Provide the (X, Y) coordinate of the cell's center where the given text is located.  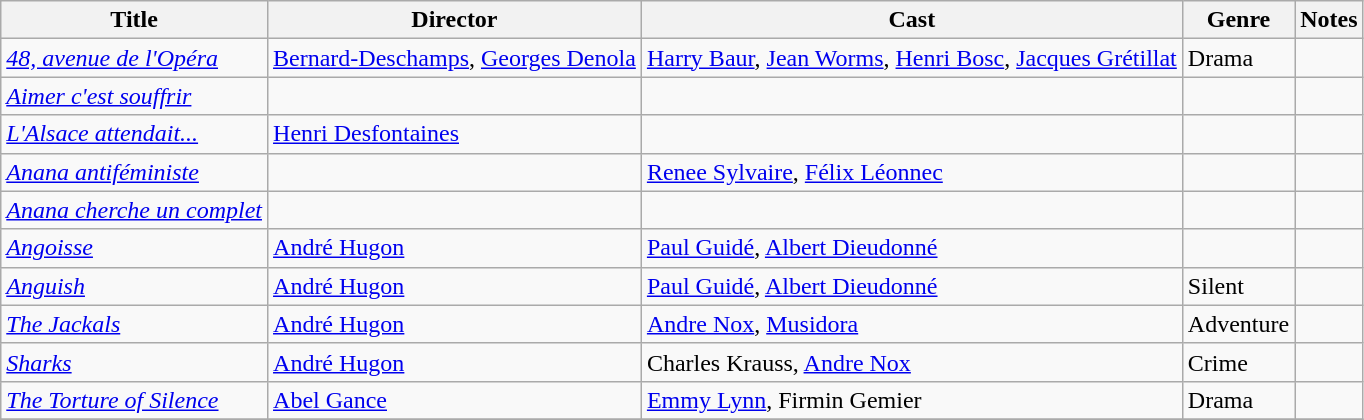
The Torture of Silence (134, 400)
Andre Nox, Musidora (912, 324)
Abel Gance (455, 400)
Cast (912, 20)
L'Alsace attendait... (134, 134)
Henri Desfontaines (455, 134)
Notes (1329, 20)
Anana antiféministe (134, 172)
48, avenue de l'Opéra (134, 58)
Charles Krauss, Andre Nox (912, 362)
Aimer c'est souffrir (134, 96)
Emmy Lynn, Firmin Gemier (912, 400)
Genre (1238, 20)
Angoisse (134, 248)
Anguish (134, 286)
Crime (1238, 362)
Harry Baur, Jean Worms, Henri Bosc, Jacques Grétillat (912, 58)
Anana cherche un complet (134, 210)
Silent (1238, 286)
Director (455, 20)
The Jackals (134, 324)
Title (134, 20)
Sharks (134, 362)
Bernard-Deschamps, Georges Denola (455, 58)
Renee Sylvaire, Félix Léonnec (912, 172)
Adventure (1238, 324)
